Return [x, y] of the center of cell containing provided text 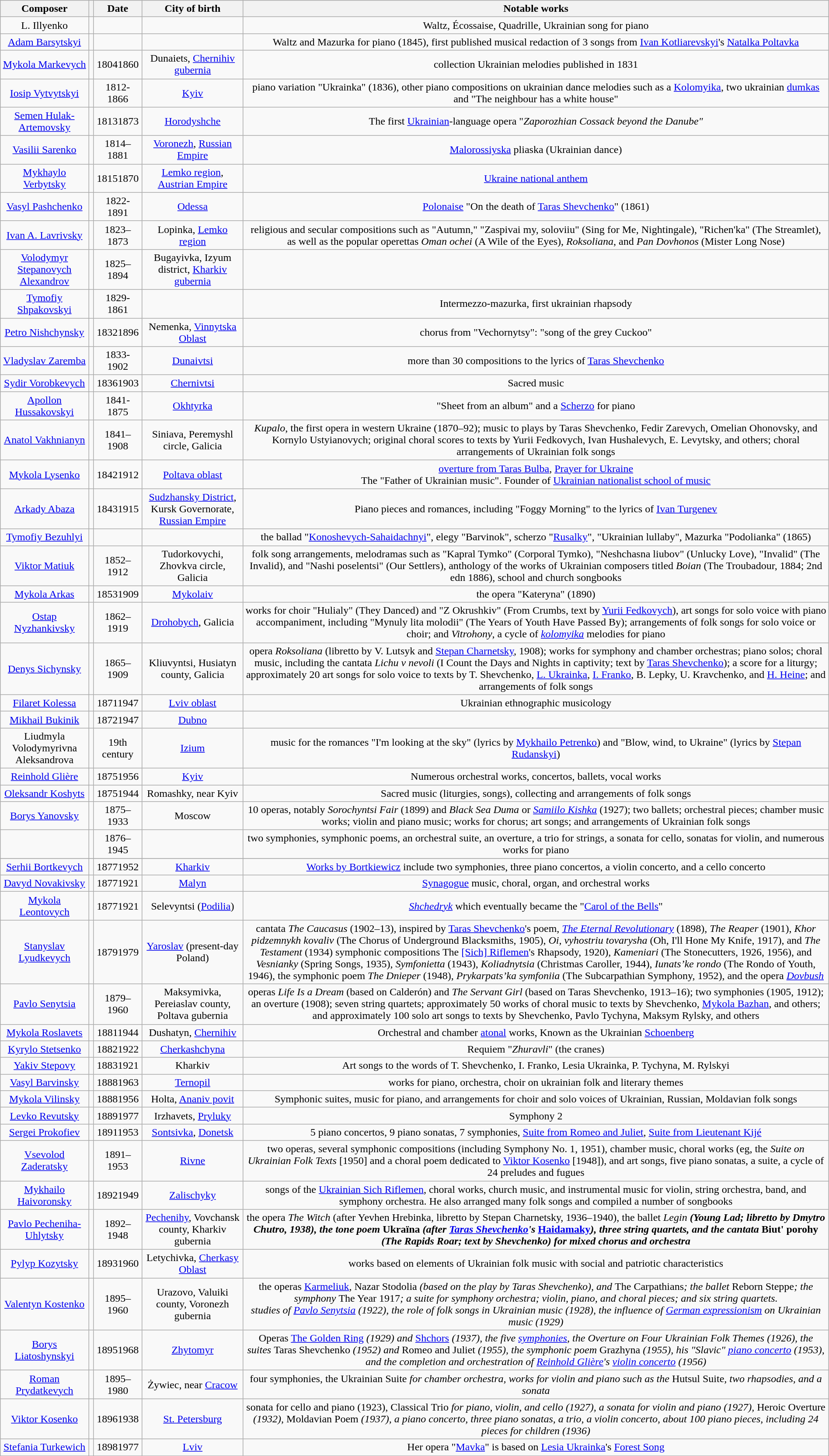
18881963 [118, 1082]
Filaret Kolessa [45, 703]
Letychivka, Cherkasy Oblast [192, 1264]
Oleksandr Koshyts [45, 793]
Mykola Leontovych [45, 906]
Intermezzo-mazurka, first ukrainian rhapsody [536, 303]
1852–1912 [118, 566]
18751956 [118, 776]
Poltava oblast [192, 475]
Kyrylo Stetsenko [45, 1049]
Chernivtsi [192, 383]
Yaroslav (present-day Poland) [192, 952]
18151870 [118, 178]
Anatol Vakhnianyn [45, 440]
18711947 [118, 703]
Urazovo, Valuiki county, Voronezh gubernia [192, 1304]
1862–1919 [118, 622]
Dubno [192, 719]
Iosip Vytvytskyi [45, 93]
1895–1980 [118, 1385]
Dunaivtsi [192, 361]
Tymofiy Bezuhlyi [45, 537]
Okhtyrka [192, 406]
Waltz, Écossaise, Quadrille, Ukrainian song for piano [536, 25]
Malyn [192, 883]
Reinhold Glière [45, 776]
Vasilii Sarenko [45, 149]
Vasyl Barvinsky [45, 1082]
Adam Barsytskyi [45, 42]
Symphony 2 [536, 1115]
Vsevolod Zaderatsky [45, 1161]
18321896 [118, 332]
Drohobych, Galicia [192, 622]
Sergei Prokofiev [45, 1132]
18041860 [118, 65]
1829-1861 [118, 303]
Orchestral and chamber atonal works, Known as the Ukrainian Schoenberg [536, 1032]
Shchedryk which eventually became the "Carol of the Bells" [536, 906]
Ivan A. Lavrivsky [45, 235]
1823–1873 [118, 235]
18771952 [118, 867]
Art songs to the words of T. Shevchenko, I. Franko, Lesia Ukrainka, P. Tychyna, M. Rylskyi [536, 1066]
18821922 [118, 1049]
Notable works [536, 9]
Waltz and Mazurka for piano (1845), first published musical redaction of 3 songs from Ivan Kotliarevskyi's Natalka Poltavka [536, 42]
Stefania Turkewich [45, 1447]
works based on elements of Ukrainian folk music with social and patriotic characteristics [536, 1264]
Mykhaylo Verbytsky [45, 178]
1876–1945 [118, 844]
Apollon Hussakovskyi [45, 406]
Ukraine national anthem [536, 178]
Works by Bortkiewicz include two symphonies, three piano concertos, a violin concerto, and a cello concerto [536, 867]
Kliuvyntsi, Husiatyn county, Galicia [192, 669]
18131873 [118, 122]
the opera "Kateryna" (1890) [536, 594]
1875–1933 [118, 816]
Vasyl Pashchenko [45, 206]
Davyd Novakivsky [45, 883]
The first Ukrainian-language opera "Zaporozhian Cossack beyond the Danube" [536, 122]
Moscow [192, 816]
18791979 [118, 952]
Mykola Markevych [45, 65]
Voronezh, Russian Empire [192, 149]
Numerous orchestral works, concertos, ballets, vocal works [536, 776]
Dushatyn, Chernihiv [192, 1032]
Mykola Roslavets [45, 1032]
Petro Nishchynsky [45, 332]
Viktor Matiuk [45, 566]
Tudorkovychi, Zhovkva circle, Galicia [192, 566]
Lopinka, Lemko region [192, 235]
1879–1960 [118, 1004]
the ballad "Konoshevych-Sahaidachnyi", elegy "Barvinok", scherzo "Rusalky", "Ukrainian lullaby", Mazurka "Podolianka" (1865) [536, 537]
Serhii Bortkevych [45, 867]
Date [118, 9]
Romashky, near Kyiv [192, 793]
1833-1902 [118, 361]
Mikhail Bukinik [45, 719]
Odessa [192, 206]
Her opera "Mavka" is based on Lesia Ukrainka's Forest Song [536, 1447]
18431915 [118, 509]
18891977 [118, 1115]
Bugayivka, Izyum district, Kharkiv gubernia [192, 269]
18881956 [118, 1099]
Holta, Ananiv povit [192, 1099]
1895–1960 [118, 1304]
18531909 [118, 594]
Cherkashchyna [192, 1049]
Izium [192, 748]
1841-1875 [118, 406]
Sacred music [536, 383]
Malorossiyska pliaska (Ukrainian dance) [536, 149]
5 piano concertos, 9 piano sonatas, 7 symphonies, Suite from Romeo and Juliet, Suite from Lieutenant Kijé [536, 1132]
Sudzhansky District, Kursk Governorate, Russian Empire [192, 509]
Nemenka, Vinnytska Oblast [192, 332]
1825–1894 [118, 269]
Sydir Vorobkevych [45, 383]
Composer [45, 9]
St. Petersburg [192, 1419]
Tymofiy Shpakovskyi [45, 303]
Ukrainian ethnographic musicology [536, 703]
Pavlo Senytsia [45, 1004]
Stanyslav Lyudkevych [45, 952]
Mykola Arkas [45, 594]
Pavlo Pecheniha-Uhlytsky [45, 1230]
18951968 [118, 1350]
Mykola Vilinsky [45, 1099]
four symphonies, the Ukrainian Suite for chamber orchestra, works for violin and piano such as the Hutsul Suite, two rhapsodies, and a sonata [536, 1385]
Semen Hulak-Artemovsky [45, 122]
18421912 [118, 475]
18831921 [118, 1066]
Symphonic suites, music for piano, and arrangements for choir and solo voices of Ukrainian, Russian, Moldavian folk songs [536, 1099]
18721947 [118, 719]
works for piano, orchestra, choir on ukrainian folk and literary themes [536, 1082]
Selevyntsi (Podilia) [192, 906]
Rivne [192, 1161]
Borys Liatoshynskyi [45, 1350]
Pylyp Kozytsky [45, 1264]
Vladyslav Zaremba [45, 361]
Piano pieces and romances, including "Foggy Morning" to the lyrics of Ivan Turgenev [536, 509]
Volodymyr Stepanovych Alexandrov [45, 269]
18921949 [118, 1195]
Dunaiets, Chernihiv gubernia [192, 65]
overture from Taras Bulba, Prayer for UkraineThe "Father of Ukrainian music". Founder of Ukrainian nationalist school of music [536, 475]
Borys Yanovsky [45, 816]
Siniava, Peremyshl circle, Galicia [192, 440]
18361903 [118, 383]
18751944 [118, 793]
Lemko region, Austrian Empire [192, 178]
Mykhailo Haivoronsky [45, 1195]
Denys Sichynsky [45, 669]
Sontsivka, Donetsk [192, 1132]
Valentyn Kostenko [45, 1304]
18961938 [118, 1419]
19th century [118, 748]
chorus from "Vechornytsy": "song of the grey Cuckoo" [536, 332]
18981977 [118, 1447]
collection Ukrainian melodies published in 1831 [536, 65]
music for the romances "I'm looking at the sky" (lyrics by Mykhailo Petrenko) and "Blow, wind, to Ukraine" (lyrics by Stepan Rudanskyi) [536, 748]
Ostap Nyzhankivsky [45, 622]
1812-1866 [118, 93]
18931960 [118, 1264]
L. Illyenko [45, 25]
1814–1881 [118, 149]
Requiem "Zhuravli" (the cranes) [536, 1049]
Levko Revutsky [45, 1115]
"Sheet from an album" and a Scherzo for piano [536, 406]
Zhytomyr [192, 1350]
1822-1891 [118, 206]
Viktor Kosenko [45, 1419]
Yakiv Stepovy [45, 1066]
Mykolaiv [192, 594]
Arkady Abaza [45, 509]
1865–1909 [118, 669]
Irzhavets, Pryluky [192, 1115]
Liudmyla Volodymyrivna Aleksandrova [45, 748]
Polonaise "On the death of Taras Shevchenko" (1861) [536, 206]
Zalischyky [192, 1195]
1891–1953 [118, 1161]
Roman Prydatkevych [45, 1385]
City of birth [192, 9]
Synagogue music, choral, organ, and orchestral works [536, 883]
more than 30 compositions to the lyrics of Taras Shevchenko [536, 361]
Lviv oblast [192, 703]
1841–1908 [118, 440]
Lviv [192, 1447]
Sacred music (liturgies, songs), collecting and arrangements of folk songs [536, 793]
Pechenihy, Vovchansk county, Kharkiv gubernia [192, 1230]
1892–1948 [118, 1230]
18911953 [118, 1132]
Mykola Lysenko [45, 475]
Horodyshche [192, 122]
Żywiec, near Cracow [192, 1385]
Ternopil [192, 1082]
Maksymivka, Pereiaslav county, Poltava gubernia [192, 1004]
18811944 [118, 1032]
